Capture the cell that displays the provided text and extract its [x, y] central coordinate. 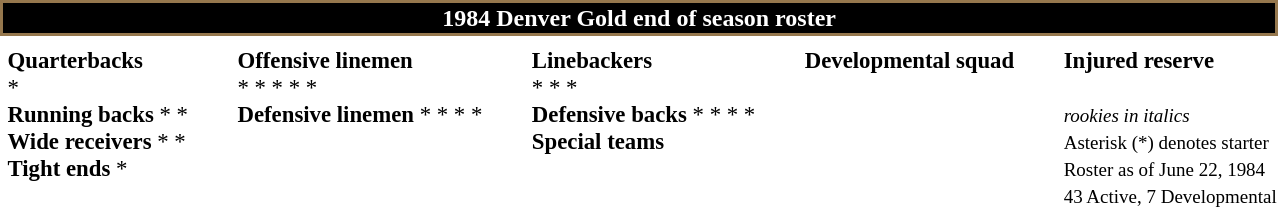
1984 Denver Gold end of season roster [639, 18]
